Output the [X, Y] coordinate of the center of the cell containing the given text.  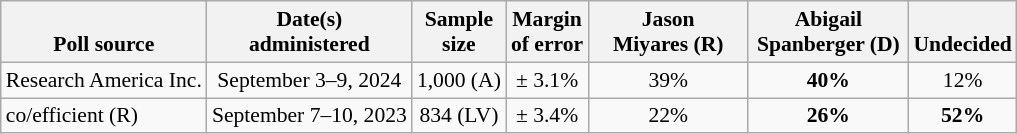
Samplesize [459, 32]
Poll source [104, 32]
September 3–9, 2024 [310, 80]
52% [962, 116]
± 3.4% [547, 116]
co/efficient (R) [104, 116]
± 3.1% [547, 80]
12% [962, 80]
1,000 (A) [459, 80]
22% [668, 116]
40% [828, 80]
September 7–10, 2023 [310, 116]
26% [828, 116]
JasonMiyares (R) [668, 32]
834 (LV) [459, 116]
Research America Inc. [104, 80]
Date(s)administered [310, 32]
AbigailSpanberger (D) [828, 32]
Undecided [962, 32]
Marginof error [547, 32]
39% [668, 80]
